Scan for the cell matching the given text and deliver its (X, Y) coordinate at center. 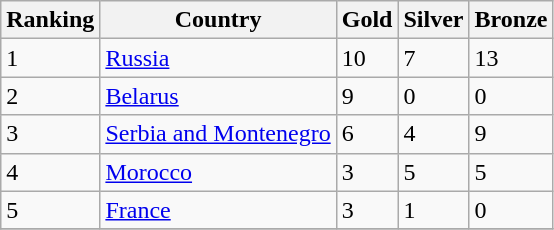
Morocco (218, 172)
7 (434, 58)
Gold (367, 20)
France (218, 210)
2 (50, 96)
Belarus (218, 96)
10 (367, 58)
13 (511, 58)
Silver (434, 20)
Ranking (50, 20)
6 (367, 134)
Bronze (511, 20)
Country (218, 20)
Russia (218, 58)
Serbia and Montenegro (218, 134)
